Locate the cell with the specified text and output its (x, y) center coordinate. 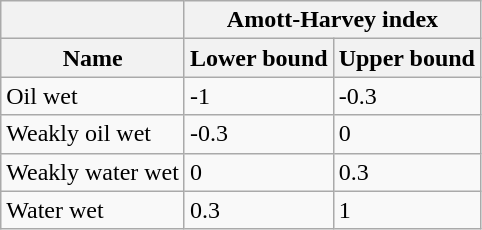
-1 (258, 96)
Lower bound (258, 58)
1 (406, 210)
Weakly water wet (93, 172)
Weakly oil wet (93, 134)
Name (93, 58)
Amott-Harvey index (332, 20)
Oil wet (93, 96)
Upper bound (406, 58)
Water wet (93, 210)
